Search for the cell housing the specified text and yield its (X, Y) center coordinate. 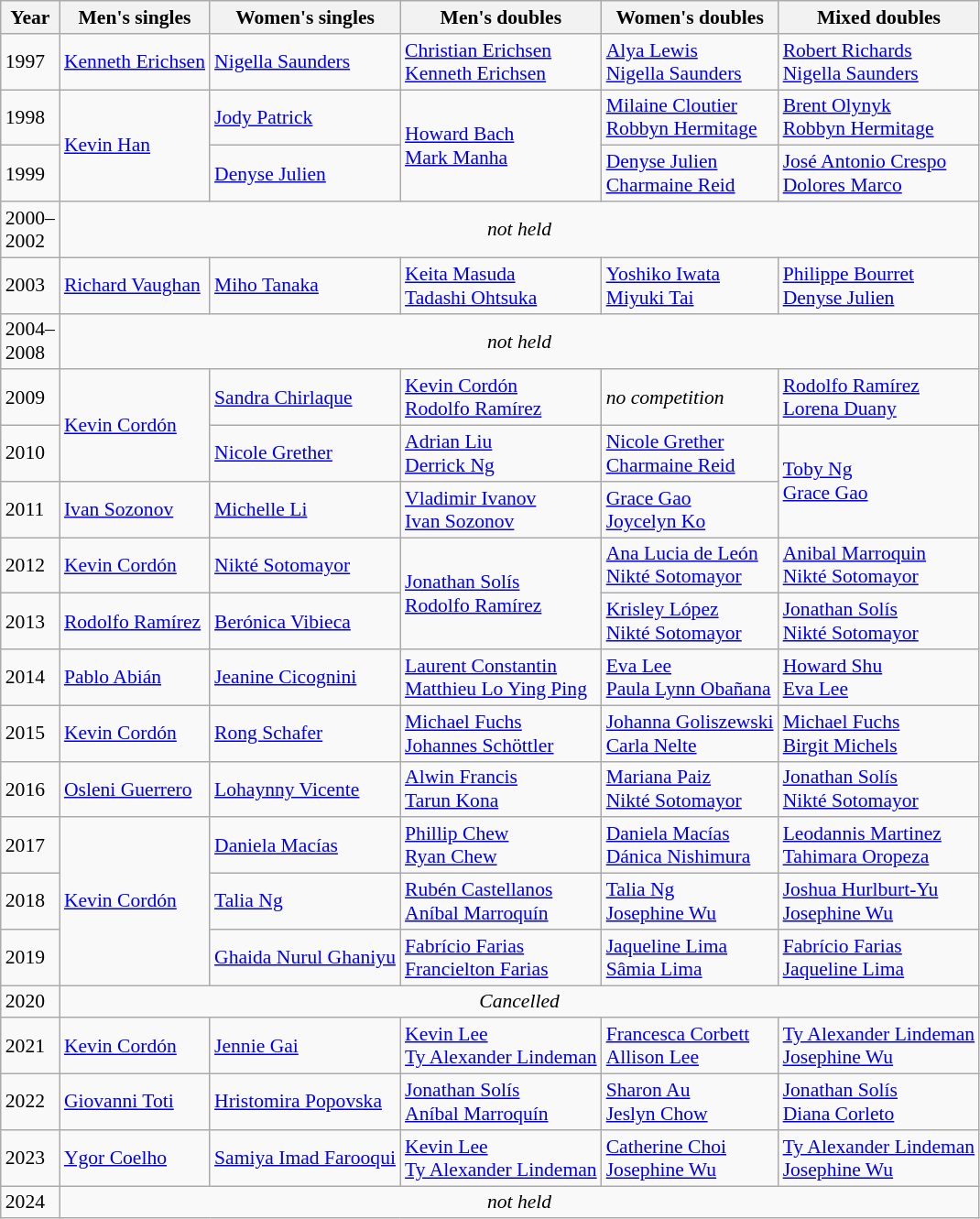
2003 (30, 286)
Osleni Guerrero (135, 789)
2024 (30, 1203)
Mixed doubles (879, 17)
2013 (30, 621)
Michelle Li (305, 509)
Denyse Julien Charmaine Reid (691, 174)
2011 (30, 509)
Michael Fuchs Johannes Schöttler (501, 733)
Berónica Vibieca (305, 621)
Eva Lee Paula Lynn Obañana (691, 678)
Vladimir Ivanov Ivan Sozonov (501, 509)
Nigella Saunders (305, 62)
Ivan Sozonov (135, 509)
2016 (30, 789)
Adrian Liu Derrick Ng (501, 454)
Rodolfo Ramírez Lorena Duany (879, 397)
Robert Richards Nigella Saunders (879, 62)
Nicole Grether (305, 454)
Daniela Macías (305, 846)
Johanna Goliszewski Carla Nelte (691, 733)
2019 (30, 958)
Brent Olynyk Robbyn Hermitage (879, 117)
Phillip Chew Ryan Chew (501, 846)
José Antonio Crespo Dolores Marco (879, 174)
2010 (30, 454)
Year (30, 17)
2017 (30, 846)
Alya Lewis Nigella Saunders (691, 62)
Jody Patrick (305, 117)
Hristomira Popovska (305, 1103)
Women's doubles (691, 17)
Michael Fuchs Birgit Michels (879, 733)
Christian Erichsen Kenneth Erichsen (501, 62)
2014 (30, 678)
2012 (30, 566)
Jonathan Solís Aníbal Marroquín (501, 1103)
Sandra Chirlaque (305, 397)
Jonathan Solís Rodolfo Ramírez (501, 593)
Howard Bach Mark Manha (501, 146)
Ygor Coelho (135, 1158)
Denyse Julien (305, 174)
Mariana Paiz Nikté Sotomayor (691, 789)
Kevin Han (135, 146)
2000–2002 (30, 229)
Men's singles (135, 17)
2023 (30, 1158)
Kenneth Erichsen (135, 62)
Men's doubles (501, 17)
Jennie Gai (305, 1046)
Keita Masuda Tadashi Ohtsuka (501, 286)
Rodolfo Ramírez (135, 621)
Francesca Corbett Allison Lee (691, 1046)
Samiya Imad Farooqui (305, 1158)
Lohaynny Vicente (305, 789)
Pablo Abián (135, 678)
Women's singles (305, 17)
Rubén Castellanos Aníbal Marroquín (501, 901)
Laurent Constantin Matthieu Lo Ying Ping (501, 678)
Giovanni Toti (135, 1103)
Anibal Marroquin Nikté Sotomayor (879, 566)
Richard Vaughan (135, 286)
1997 (30, 62)
Jeanine Cicognini (305, 678)
Jaqueline Lima Sâmia Lima (691, 958)
Milaine Cloutier Robbyn Hermitage (691, 117)
2004–2008 (30, 341)
2022 (30, 1103)
Fabrício Farias Francielton Farias (501, 958)
Sharon Au Jeslyn Chow (691, 1103)
no competition (691, 397)
2015 (30, 733)
Ana Lucia de León Nikté Sotomayor (691, 566)
Miho Tanaka (305, 286)
Fabrício Farias Jaqueline Lima (879, 958)
Jonathan Solís Diana Corleto (879, 1103)
Howard Shu Eva Lee (879, 678)
Talia Ng Josephine Wu (691, 901)
Krisley López Nikté Sotomayor (691, 621)
Nikté Sotomayor (305, 566)
1998 (30, 117)
Toby Ng Grace Gao (879, 482)
Grace Gao Joycelyn Ko (691, 509)
Daniela Macías Dánica Nishimura (691, 846)
Talia Ng (305, 901)
Rong Schafer (305, 733)
Nicole Grether Charmaine Reid (691, 454)
2021 (30, 1046)
Catherine Choi Josephine Wu (691, 1158)
Leodannis Martinez Tahimara Oropeza (879, 846)
Yoshiko Iwata Miyuki Tai (691, 286)
Kevin Cordón Rodolfo Ramírez (501, 397)
Cancelled (519, 1002)
2018 (30, 901)
1999 (30, 174)
Ghaida Nurul Ghaniyu (305, 958)
Joshua Hurlburt-Yu Josephine Wu (879, 901)
Philippe Bourret Denyse Julien (879, 286)
Alwin Francis Tarun Kona (501, 789)
2020 (30, 1002)
2009 (30, 397)
